Return the (x, y) coordinate for the center point of the cell that contains the specified text.  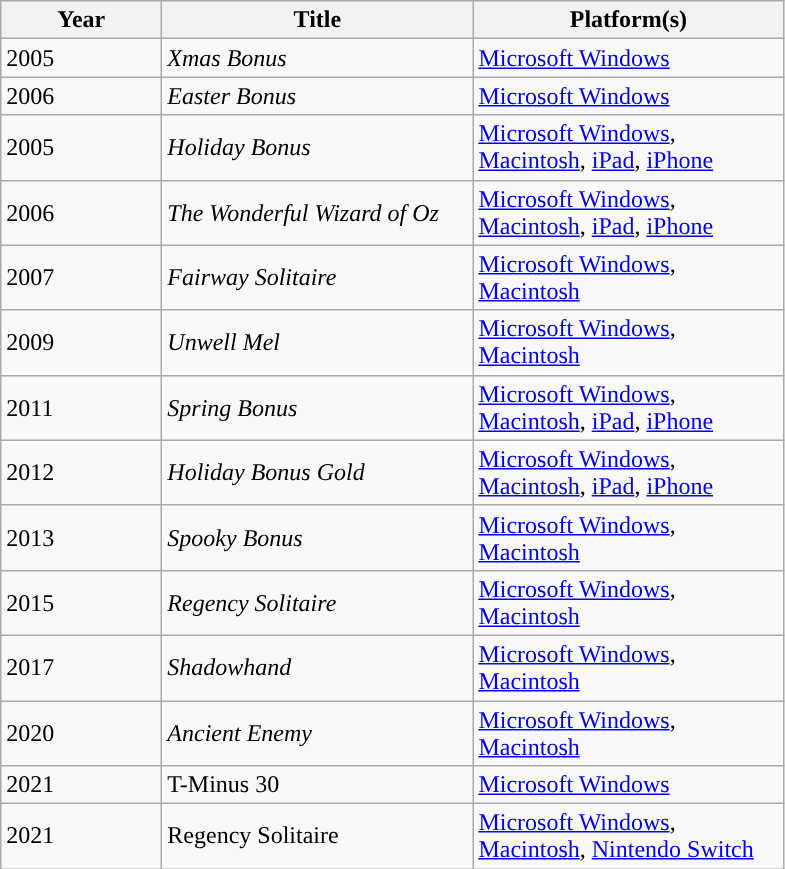
2017 (82, 668)
Unwell Mel (318, 342)
Easter Bonus (318, 96)
2009 (82, 342)
Spring Bonus (318, 408)
Title (318, 20)
The Wonderful Wizard of Oz (318, 212)
Ancient Enemy (318, 732)
Holiday Bonus Gold (318, 472)
Spooky Bonus (318, 538)
2020 (82, 732)
2013 (82, 538)
Shadowhand (318, 668)
2012 (82, 472)
Holiday Bonus (318, 148)
Microsoft Windows, Macintosh, Nintendo Switch (628, 836)
T-Minus 30 (318, 785)
2011 (82, 408)
2015 (82, 602)
Year (82, 20)
Platform(s) (628, 20)
Xmas Bonus (318, 58)
Fairway Solitaire (318, 278)
2007 (82, 278)
